For the text-containing cell, return its midpoint in (x, y) coordinate format. 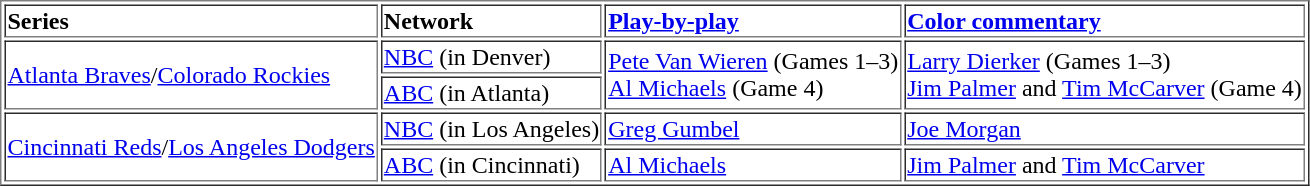
Atlanta Braves/Colorado Rockies (190, 74)
Color commentary (1104, 20)
ABC (in Cincinnati) (492, 164)
Pete Van Wieren (Games 1–3)Al Michaels (Game 4) (753, 74)
Cincinnati Reds/Los Angeles Dodgers (190, 146)
Network (492, 20)
Joe Morgan (1104, 128)
Larry Dierker (Games 1–3)Jim Palmer and Tim McCarver (Game 4) (1104, 74)
Play-by-play (753, 20)
NBC (in Denver) (492, 56)
Greg Gumbel (753, 128)
Jim Palmer and Tim McCarver (1104, 164)
NBC (in Los Angeles) (492, 128)
Al Michaels (753, 164)
ABC (in Atlanta) (492, 92)
Series (190, 20)
